Search for the cell housing the specified text and yield its [X, Y] center coordinate. 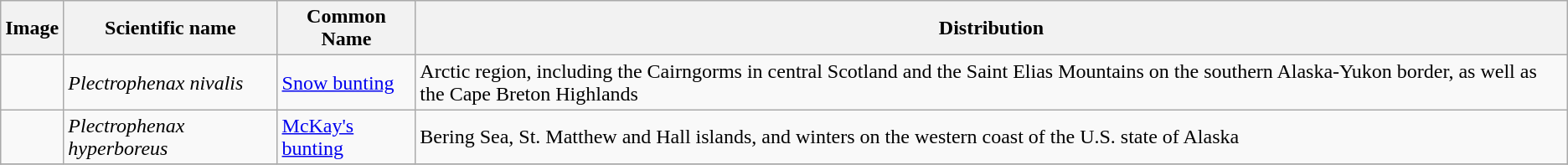
Bering Sea, St. Matthew and Hall islands, and winters on the western coast of the U.S. state of Alaska [992, 137]
Common Name [347, 28]
Scientific name [171, 28]
Image [32, 28]
Distribution [992, 28]
Plectrophenax hyperboreus [171, 137]
Snow bunting [347, 82]
McKay's bunting [347, 137]
Plectrophenax nivalis [171, 82]
